Output the (x, y) coordinate of the center of the cell containing the given text.  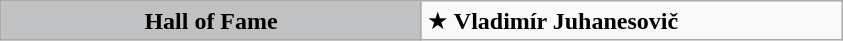
★ Vladimír Juhanesovič (632, 21)
Hall of Fame (212, 21)
